For the text-containing cell, return its midpoint in [X, Y] coordinate format. 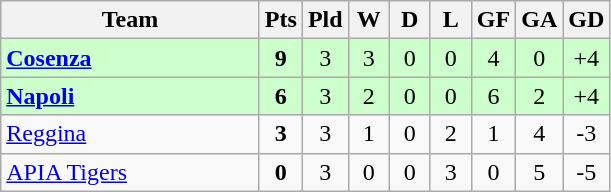
GD [586, 20]
APIA Tigers [130, 172]
GF [493, 20]
Pts [280, 20]
Cosenza [130, 58]
Pld [325, 20]
Reggina [130, 134]
Team [130, 20]
D [410, 20]
L [450, 20]
-3 [586, 134]
-5 [586, 172]
9 [280, 58]
W [368, 20]
5 [540, 172]
GA [540, 20]
Napoli [130, 96]
